Return (X, Y) of the center of cell containing provided text 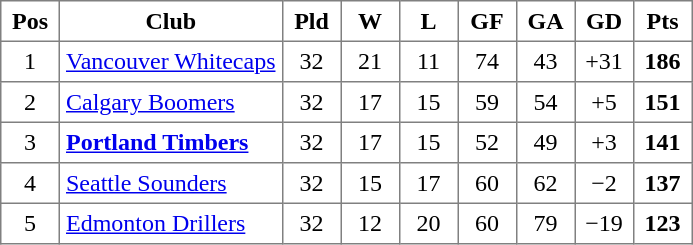
59 (487, 102)
49 (545, 142)
141 (662, 142)
5 (30, 223)
74 (487, 61)
Pts (662, 21)
Calgary Boomers (170, 102)
137 (662, 183)
11 (428, 61)
186 (662, 61)
2 (30, 102)
+3 (604, 142)
79 (545, 223)
43 (545, 61)
Vancouver Whitecaps (170, 61)
Edmonton Drillers (170, 223)
12 (370, 223)
54 (545, 102)
−19 (604, 223)
Club (170, 21)
Portland Timbers (170, 142)
Pld (311, 21)
Seattle Sounders (170, 183)
GA (545, 21)
1 (30, 61)
3 (30, 142)
123 (662, 223)
+5 (604, 102)
151 (662, 102)
21 (370, 61)
L (428, 21)
GD (604, 21)
62 (545, 183)
20 (428, 223)
52 (487, 142)
Pos (30, 21)
+31 (604, 61)
W (370, 21)
−2 (604, 183)
4 (30, 183)
GF (487, 21)
